Detect which cell encompasses the target text, then output its [x, y] center coordinate. 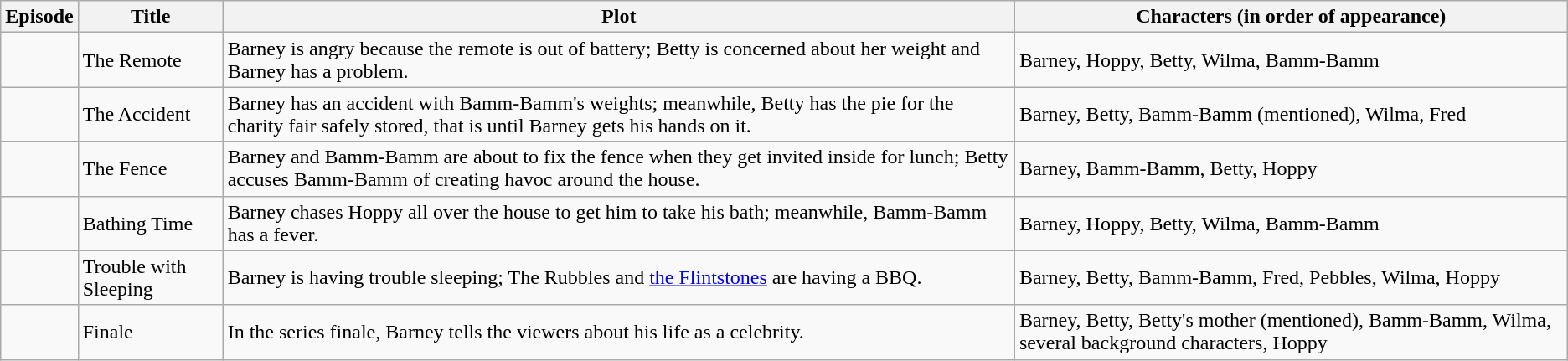
Bathing Time [151, 223]
In the series finale, Barney tells the viewers about his life as a celebrity. [618, 332]
The Remote [151, 60]
Barney chases Hoppy all over the house to get him to take his bath; meanwhile, Bamm-Bamm has a fever. [618, 223]
Title [151, 17]
Episode [39, 17]
Barney, Betty, Bamm-Bamm, Fred, Pebbles, Wilma, Hoppy [1291, 278]
Barney is angry because the remote is out of battery; Betty is concerned about her weight and Barney has a problem. [618, 60]
The Fence [151, 169]
Characters (in order of appearance) [1291, 17]
Plot [618, 17]
Barney, Bamm-Bamm, Betty, Hoppy [1291, 169]
Trouble with Sleeping [151, 278]
Finale [151, 332]
Barney, Betty, Bamm-Bamm (mentioned), Wilma, Fred [1291, 114]
Barney and Bamm-Bamm are about to fix the fence when they get invited inside for lunch; Betty accuses Bamm-Bamm of creating havoc around the house. [618, 169]
Barney, Betty, Betty's mother (mentioned), Bamm-Bamm, Wilma, several background characters, Hoppy [1291, 332]
The Accident [151, 114]
Barney is having trouble sleeping; The Rubbles and the Flintstones are having a BBQ. [618, 278]
